Return (x, y) of the center of cell containing provided text 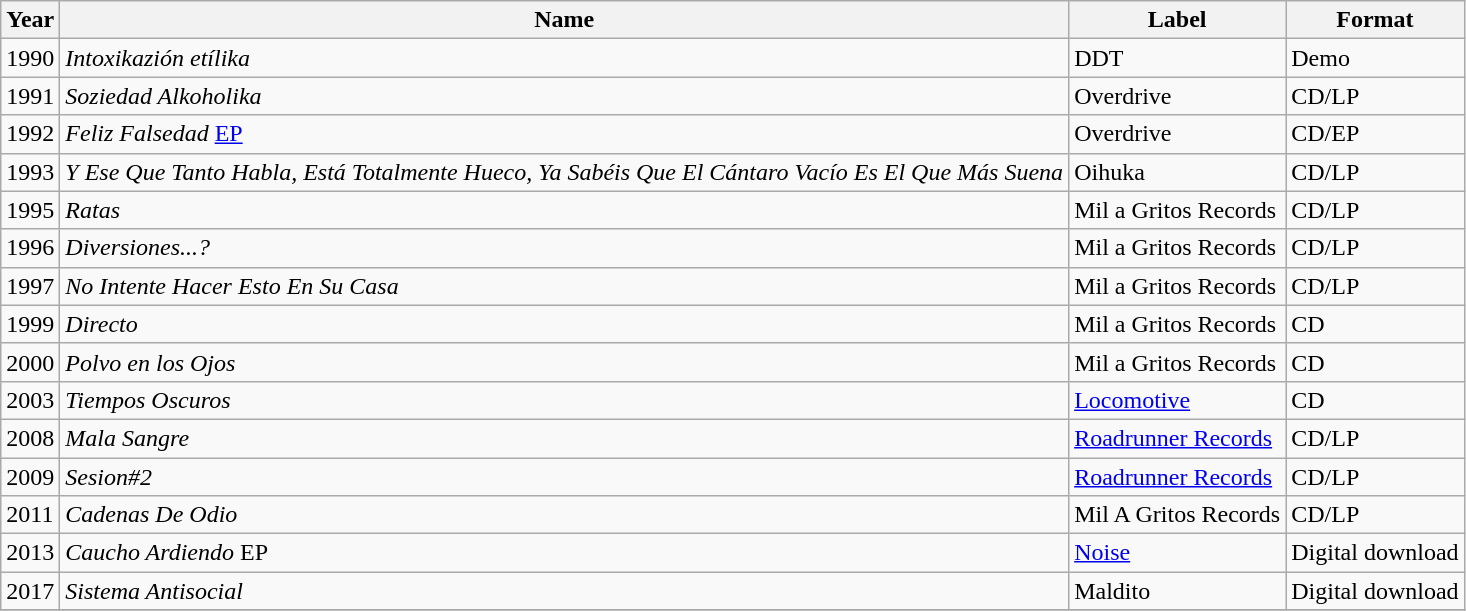
2003 (30, 400)
2009 (30, 477)
1992 (30, 134)
Noise (1178, 553)
Locomotive (1178, 400)
2000 (30, 362)
1991 (30, 96)
DDT (1178, 58)
Tiempos Oscuros (564, 400)
Cadenas De Odio (564, 515)
Mil A Gritos Records (1178, 515)
CD/EP (1375, 134)
Directo (564, 324)
Soziedad Alkoholika (564, 96)
Sesion#2 (564, 477)
Polvo en los Ojos (564, 362)
Intoxikazión etílika (564, 58)
Ratas (564, 210)
Oihuka (1178, 172)
1995 (30, 210)
2008 (30, 438)
No Intente Hacer Esto En Su Casa (564, 286)
Format (1375, 20)
Maldito (1178, 591)
Year (30, 20)
Name (564, 20)
2013 (30, 553)
Demo (1375, 58)
Caucho Ardiendo EP (564, 553)
Feliz Falsedad EP (564, 134)
2017 (30, 591)
1997 (30, 286)
Mala Sangre (564, 438)
Label (1178, 20)
1999 (30, 324)
2011 (30, 515)
1990 (30, 58)
1993 (30, 172)
Sistema Antisocial (564, 591)
Diversiones...? (564, 248)
Y Ese Que Tanto Habla, Está Totalmente Hueco, Ya Sabéis Que El Cántaro Vacío Es El Que Más Suena (564, 172)
1996 (30, 248)
